Detect which cell encompasses the target text, then output its (X, Y) center coordinate. 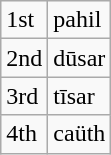
1st (24, 20)
dūsar (80, 58)
caüth (80, 134)
pahil (80, 20)
tīsar (80, 96)
4th (24, 134)
2nd (24, 58)
3rd (24, 96)
